Capture the cell that displays the provided text and extract its (X, Y) central coordinate. 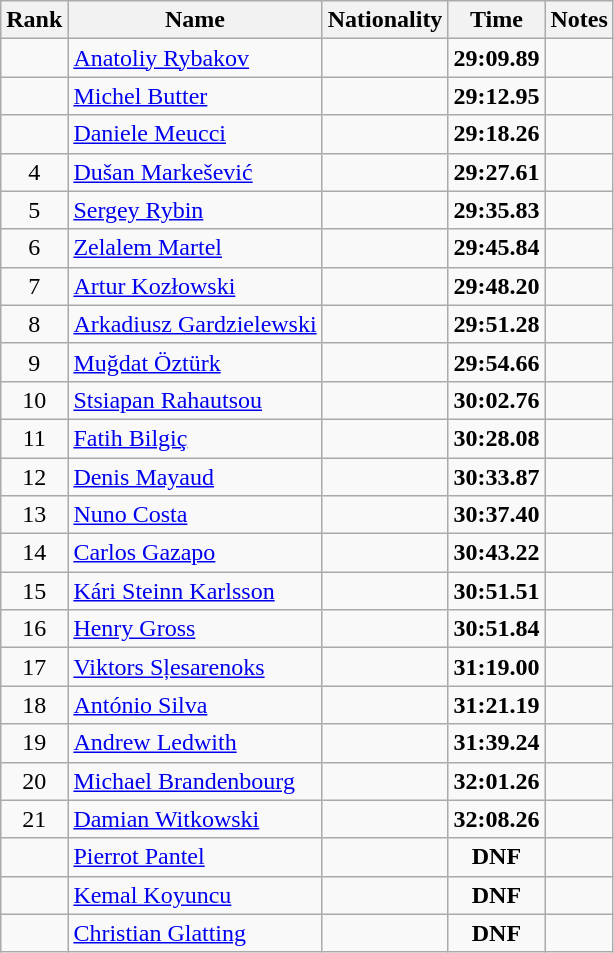
António Silva (195, 705)
29:12.95 (496, 96)
29:45.84 (496, 248)
6 (34, 248)
Rank (34, 20)
30:51.84 (496, 629)
Daniele Meucci (195, 134)
15 (34, 591)
16 (34, 629)
21 (34, 819)
4 (34, 172)
Kemal Koyuncu (195, 895)
Kári Steinn Karlsson (195, 591)
29:48.20 (496, 286)
29:54.66 (496, 362)
Notes (579, 20)
Henry Gross (195, 629)
Dušan Markešević (195, 172)
19 (34, 743)
Stsiapan Rahautsou (195, 400)
Nationality (385, 20)
12 (34, 477)
17 (34, 667)
30:37.40 (496, 515)
10 (34, 400)
29:35.83 (496, 210)
Michel Butter (195, 96)
20 (34, 781)
Zelalem Martel (195, 248)
7 (34, 286)
Artur Kozłowski (195, 286)
11 (34, 438)
Time (496, 20)
29:27.61 (496, 172)
Fatih Bilgiç (195, 438)
Anatoliy Rybakov (195, 58)
31:39.24 (496, 743)
30:43.22 (496, 553)
13 (34, 515)
Name (195, 20)
14 (34, 553)
29:09.89 (496, 58)
32:08.26 (496, 819)
Viktors Sļesarenoks (195, 667)
9 (34, 362)
Pierrot Pantel (195, 857)
Nuno Costa (195, 515)
5 (34, 210)
Michael Brandenbourg (195, 781)
Andrew Ledwith (195, 743)
Christian Glatting (195, 933)
Sergey Rybin (195, 210)
30:02.76 (496, 400)
29:18.26 (496, 134)
18 (34, 705)
Muğdat Öztürk (195, 362)
Carlos Gazapo (195, 553)
30:51.51 (496, 591)
29:51.28 (496, 324)
8 (34, 324)
31:21.19 (496, 705)
Arkadiusz Gardzielewski (195, 324)
30:33.87 (496, 477)
30:28.08 (496, 438)
Denis Mayaud (195, 477)
31:19.00 (496, 667)
32:01.26 (496, 781)
Damian Witkowski (195, 819)
